Capture the cell that displays the provided text and extract its (x, y) central coordinate. 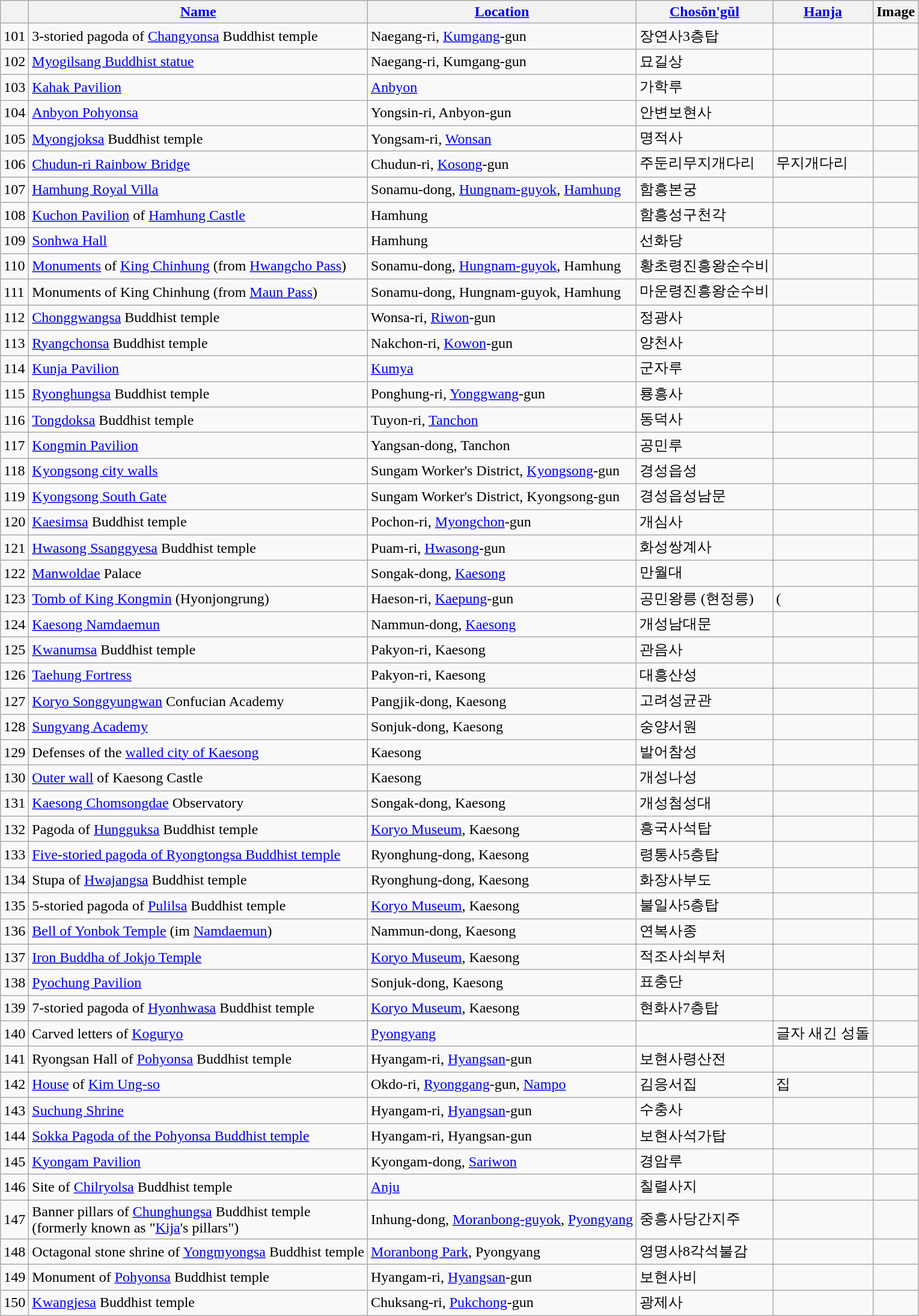
Okdo-ri, Ryonggang-gun, Nampo (502, 1085)
133 (14, 854)
Kwangjesa Buddhist temple (198, 1303)
Kumya (502, 369)
Pyongyang (502, 1034)
Myongjoksa Buddhist temple (198, 138)
Kaesong Chomsongdae Observatory (198, 804)
Iron Buddha of Jokjo Temple (198, 957)
Tuyon-ri, Tanchon (502, 419)
117 (14, 446)
132 (14, 829)
144 (14, 1136)
Pochon-ri, Myongchon-gun (502, 523)
정광사 (704, 317)
129 (14, 752)
Kaesong Namdaemun (198, 625)
보현사석가탑 (704, 1136)
현화사7층탑 (704, 1008)
개심사 (704, 523)
집 (823, 1085)
선화당 (704, 240)
134 (14, 880)
( (823, 599)
131 (14, 804)
공민왕릉 (현정릉) (704, 599)
Chudun-ri Rainbow Bridge (198, 165)
Kyongsong South Gate (198, 496)
Ryongsan Hall of Pohyonsa Buddhist temple (198, 1059)
개성나성 (704, 778)
3-storied pagoda of Changyonsa Buddhist temple (198, 36)
Five-storied pagoda of Ryongtongsa Buddhist temple (198, 854)
120 (14, 523)
Hamhung Royal Villa (198, 190)
142 (14, 1085)
경성읍성 (704, 471)
장연사3층탑 (704, 36)
함흥본궁 (704, 190)
개성첨성대 (704, 804)
113 (14, 344)
함흥성구천각 (704, 215)
126 (14, 675)
Monument of Pohyonsa Buddhist temple (198, 1278)
145 (14, 1162)
Yangsan-dong, Tanchon (502, 446)
135 (14, 906)
103 (14, 88)
148 (14, 1252)
관음사 (704, 650)
김응서집 (704, 1085)
7-storied pagoda of Hyonhwasa Buddhist temple (198, 1008)
Monuments of King Chinhung (from Maun Pass) (198, 292)
Wonsa-ri, Riwon-gun (502, 317)
Location (502, 12)
147 (14, 1220)
Image (896, 12)
양천사 (704, 344)
Koryo Songgyungwan Confucian Academy (198, 701)
110 (14, 267)
황초령진흥왕순수비 (704, 267)
128 (14, 727)
Carved letters of Koguryo (198, 1034)
Octagonal stone shrine of Yongmyongsa Buddhist temple (198, 1252)
141 (14, 1059)
불일사5층탑 (704, 906)
발어참성 (704, 752)
Anju (502, 1187)
묘길상 (704, 61)
112 (14, 317)
106 (14, 165)
Moranbong Park, Pyongyang (502, 1252)
136 (14, 931)
가학루 (704, 88)
영명사8각석불감 (704, 1252)
표충단 (704, 983)
Chosŏn'gŭl (704, 12)
화장사부도 (704, 880)
Kuchon Pavilion of Hamhung Castle (198, 215)
중흥사당간지주 (704, 1220)
Chuksang-ri, Pukchong-gun (502, 1303)
경암루 (704, 1162)
124 (14, 625)
108 (14, 215)
130 (14, 778)
령통사5층탑 (704, 854)
고려성균관 (704, 701)
만월대 (704, 573)
Kongmin Pavilion (198, 446)
Kaesimsa Buddhist temple (198, 523)
연복사종 (704, 931)
Name (198, 12)
115 (14, 394)
보현사비 (704, 1278)
House of Kim Ung-so (198, 1085)
Chudun-ri, Kosong-gun (502, 165)
Defenses of the walled city of Kaesong (198, 752)
주둔리무지개다리 (704, 165)
Pyochung Pavilion (198, 983)
Yongsam-ri, Wonsan (502, 138)
Kyongam-dong, Sariwon (502, 1162)
Monuments of King Chinhung (from Hwangcho Pass) (198, 267)
마운령진흥왕순수비 (704, 292)
150 (14, 1303)
109 (14, 240)
121 (14, 548)
Kyongam Pavilion (198, 1162)
Sungyang Academy (198, 727)
107 (14, 190)
125 (14, 650)
적조사쇠부처 (704, 957)
Tomb of King Kongmin (Hyonjongrung) (198, 599)
흥국사석탑 (704, 829)
무지개다리 (823, 165)
118 (14, 471)
104 (14, 113)
Inhung-dong, Moranbong-guyok, Pyongyang (502, 1220)
수충사 (704, 1110)
Nakchon-ri, Kowon-gun (502, 344)
140 (14, 1034)
102 (14, 61)
123 (14, 599)
동덕사 (704, 419)
칠렬사지 (704, 1187)
101 (14, 36)
114 (14, 369)
Ryangchonsa Buddhist temple (198, 344)
Taehung Fortress (198, 675)
Anbyon Pohyonsa (198, 113)
105 (14, 138)
공민루 (704, 446)
Ponghung-ri, Yonggwang-gun (502, 394)
Outer wall of Kaesong Castle (198, 778)
Sokka Pagoda of the Pohyonsa Buddhist temple (198, 1136)
보현사령산전 (704, 1059)
Hanja (823, 12)
Suchung Shrine (198, 1110)
개성남대문 (704, 625)
숭양서원 (704, 727)
Haeson-ri, Kaepung-gun (502, 599)
Kahak Pavilion (198, 88)
149 (14, 1278)
명적사 (704, 138)
Sonhwa Hall (198, 240)
Bell of Yonbok Temple (im Namdaemun) (198, 931)
대흥산성 (704, 675)
Tongdoksa Buddhist temple (198, 419)
Kwanumsa Buddhist temple (198, 650)
Kyongsong city walls (198, 471)
Banner pillars of Chunghungsa Buddhist temple(formerly known as "Kija's pillars") (198, 1220)
Puam-ri, Hwasong-gun (502, 548)
137 (14, 957)
Yongsin-ri, Anbyon-gun (502, 113)
광제사 (704, 1303)
Ryonghungsa Buddhist temple (198, 394)
139 (14, 1008)
경성읍성남문 (704, 496)
Hwasong Ssanggyesa Buddhist temple (198, 548)
글자 새긴 성돌 (823, 1034)
Myogilsang Buddhist statue (198, 61)
143 (14, 1110)
119 (14, 496)
Anbyon (502, 88)
138 (14, 983)
Pangjik-dong, Kaesong (502, 701)
Manwoldae Palace (198, 573)
안변보현사 (704, 113)
122 (14, 573)
111 (14, 292)
5-storied pagoda of Pulilsa Buddhist temple (198, 906)
146 (14, 1187)
Kunja Pavilion (198, 369)
Stupa of Hwajangsa Buddhist temple (198, 880)
127 (14, 701)
화성쌍계사 (704, 548)
룡흥사 (704, 394)
군자루 (704, 369)
116 (14, 419)
Pagoda of Hungguksa Buddhist temple (198, 829)
Site of Chilryolsa Buddhist temple (198, 1187)
Chonggwangsa Buddhist temple (198, 317)
